Determine the [X, Y] coordinate at the center of the cell enclosing the given text.  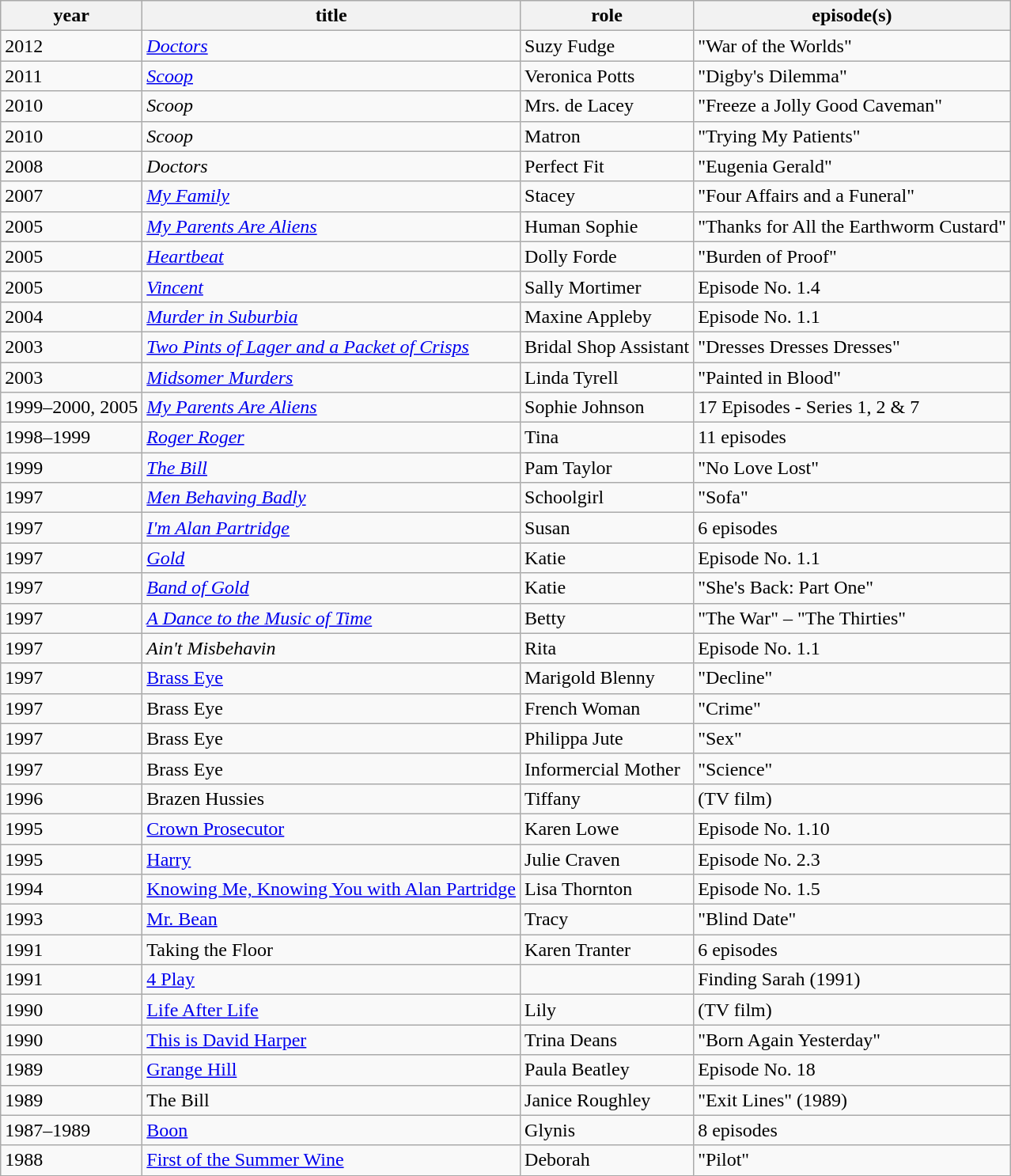
Janice Roughley [608, 1100]
17 Episodes - Series 1, 2 & 7 [853, 408]
Tracy [608, 920]
"Digby's Dilemma" [853, 76]
"Born Again Yesterday" [853, 1040]
"Sofa" [853, 498]
"Four Affairs and a Funeral" [853, 196]
11 episodes [853, 438]
"Crime" [853, 708]
2007 [71, 196]
Lily [608, 1010]
A Dance to the Music of Time [331, 618]
"Dresses Dresses Dresses" [853, 347]
Linda Tyrell [608, 377]
episode(s) [853, 16]
Crown Prosecutor [331, 829]
Matron [608, 136]
"Pilot" [853, 1160]
title [331, 16]
Karen Lowe [608, 829]
role [608, 16]
Susan [608, 528]
1999–2000, 2005 [71, 408]
French Woman [608, 708]
1987–1989 [71, 1130]
Rita [608, 648]
Taking the Floor [331, 950]
Glynis [608, 1130]
2012 [71, 46]
Episode No. 18 [853, 1070]
Boon [331, 1130]
Stacey [608, 196]
"Science" [853, 768]
"She's Back: Part One" [853, 588]
Dolly Forde [608, 256]
First of the Summer Wine [331, 1160]
"War of the Worlds" [853, 46]
This is David Harper [331, 1040]
"Trying My Patients" [853, 136]
Episode No. 1.10 [853, 829]
year [71, 16]
Roger Roger [331, 438]
"Exit Lines" (1989) [853, 1100]
1993 [71, 920]
Sally Mortimer [608, 286]
8 episodes [853, 1130]
"Burden of Proof" [853, 256]
"The War" – "The Thirties" [853, 618]
Perfect Fit [608, 166]
Finding Sarah (1991) [853, 980]
"Painted in Blood" [853, 377]
Suzy Fudge [608, 46]
Episode No. 2.3 [853, 859]
Murder in Suburbia [331, 317]
Pam Taylor [608, 468]
2008 [71, 166]
Maxine Appleby [608, 317]
"Thanks for All the Earthworm Custard" [853, 226]
Episode No. 1.5 [853, 890]
1988 [71, 1160]
My Family [331, 196]
I'm Alan Partridge [331, 528]
Two Pints of Lager and a Packet of Crisps [331, 347]
Brazen Hussies [331, 799]
Men Behaving Badly [331, 498]
Harry [331, 859]
Philippa Jute [608, 738]
"Eugenia Gerald" [853, 166]
4 Play [331, 980]
Veronica Potts [608, 76]
Heartbeat [331, 256]
Paula Beatley [608, 1070]
Mr. Bean [331, 920]
Sophie Johnson [608, 408]
Schoolgirl [608, 498]
Lisa Thornton [608, 890]
Life After Life [331, 1010]
Episode No. 1.4 [853, 286]
1999 [71, 468]
2004 [71, 317]
1994 [71, 890]
"Sex" [853, 738]
Julie Craven [608, 859]
2011 [71, 76]
1998–1999 [71, 438]
Knowing Me, Knowing You with Alan Partridge [331, 890]
Informercial Mother [608, 768]
Betty [608, 618]
Band of Gold [331, 588]
"Decline" [853, 678]
"Freeze a Jolly Good Caveman" [853, 106]
Ain't Misbehavin [331, 648]
Tina [608, 438]
Karen Tranter [608, 950]
Vincent [331, 286]
Marigold Blenny [608, 678]
Human Sophie [608, 226]
"No Love Lost" [853, 468]
Mrs. de Lacey [608, 106]
Gold [331, 558]
1996 [71, 799]
Midsomer Murders [331, 377]
Bridal Shop Assistant [608, 347]
Tiffany [608, 799]
Grange Hill [331, 1070]
"Blind Date" [853, 920]
Trina Deans [608, 1040]
Deborah [608, 1160]
